Capture the cell that displays the provided text and extract its [X, Y] central coordinate. 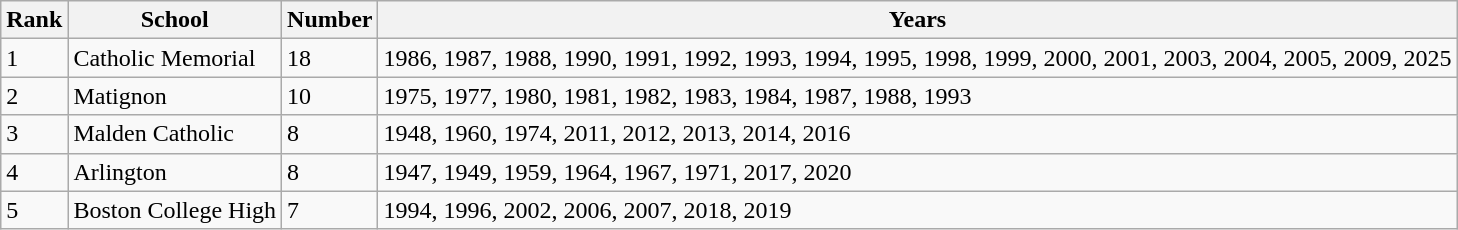
5 [34, 210]
2 [34, 96]
Rank [34, 20]
Years [918, 20]
4 [34, 172]
Boston College High [175, 210]
School [175, 20]
3 [34, 134]
7 [330, 210]
18 [330, 58]
Catholic Memorial [175, 58]
Matignon [175, 96]
1994, 1996, 2002, 2006, 2007, 2018, 2019 [918, 210]
1975, 1977, 1980, 1981, 1982, 1983, 1984, 1987, 1988, 1993 [918, 96]
1948, 1960, 1974, 2011, 2012, 2013, 2014, 2016 [918, 134]
Malden Catholic [175, 134]
Arlington [175, 172]
10 [330, 96]
Number [330, 20]
1986, 1987, 1988, 1990, 1991, 1992, 1993, 1994, 1995, 1998, 1999, 2000, 2001, 2003, 2004, 2005, 2009, 2025 [918, 58]
1 [34, 58]
1947, 1949, 1959, 1964, 1967, 1971, 2017, 2020 [918, 172]
